Locate the cell with the specified text and output its [x, y] center coordinate. 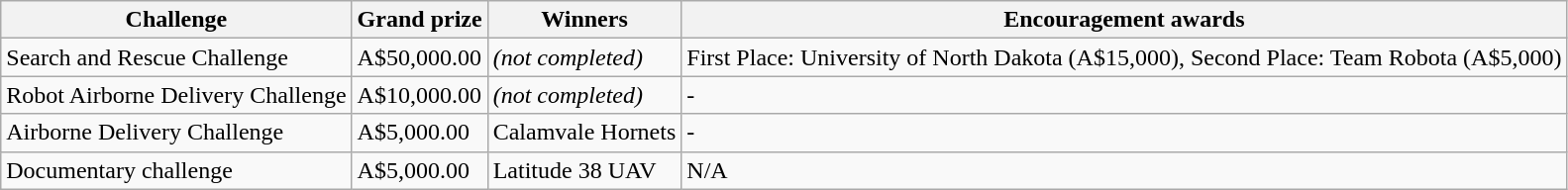
Calamvale Hornets [584, 133]
Winners [584, 20]
Airborne Delivery Challenge [176, 133]
Challenge [176, 20]
Grand prize [420, 20]
N/A [1124, 170]
A$50,000.00 [420, 57]
Encouragement awards [1124, 20]
First Place: University of North Dakota (A$15,000), Second Place: Team Robota (A$5,000) [1124, 57]
Latitude 38 UAV [584, 170]
A$10,000.00 [420, 95]
Documentary challenge [176, 170]
Robot Airborne Delivery Challenge [176, 95]
Search and Rescue Challenge [176, 57]
